Extract the (x, y) coordinate from the center of the cell holding the provided text.  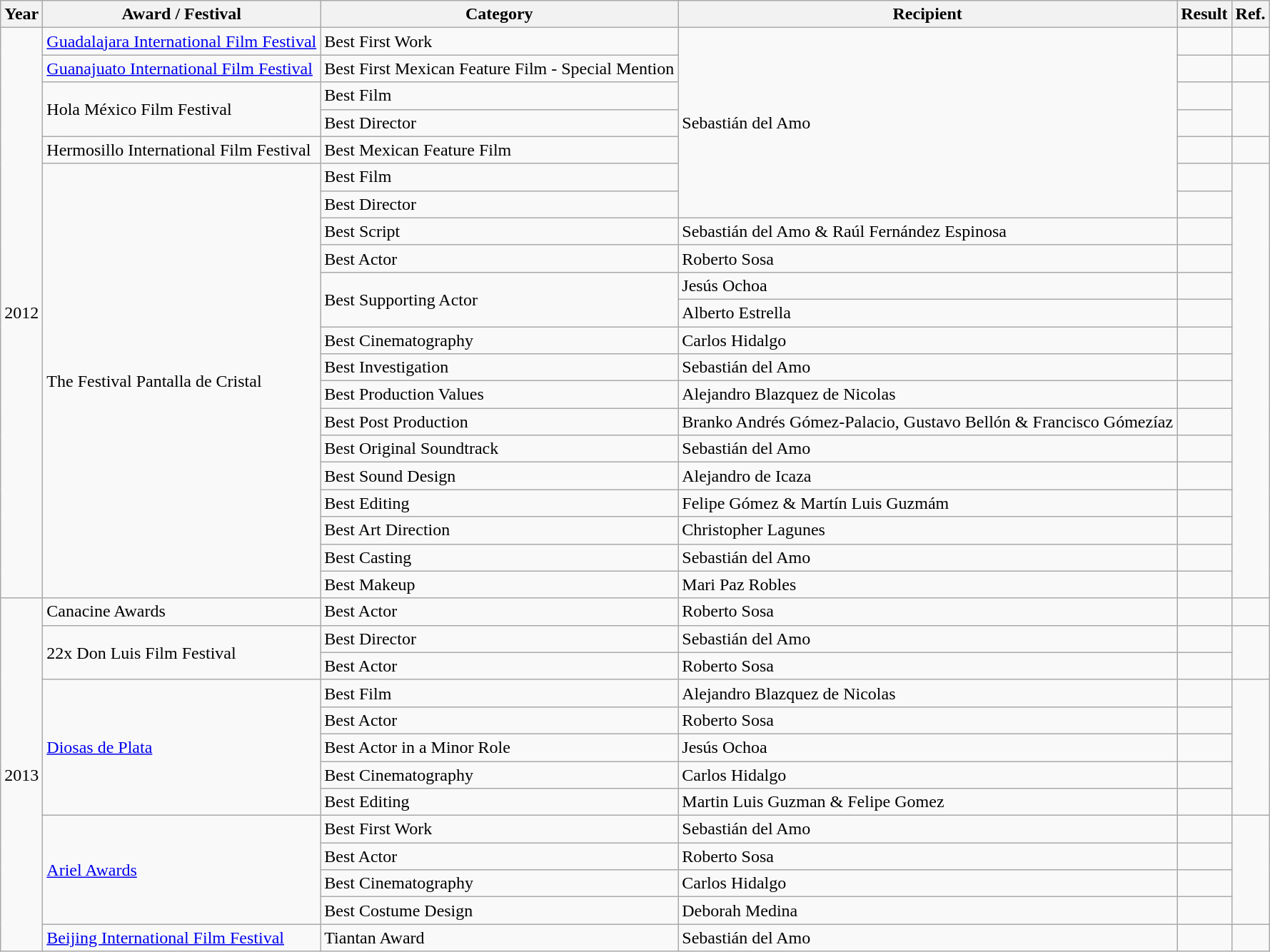
Deborah Medina (928, 911)
Branko Andrés Gómez-Palacio, Gustavo Bellón & Francisco Gómezíaz (928, 422)
Best First Mexican Feature Film - Special Mention (500, 69)
Diosas de Plata (181, 747)
2013 (21, 775)
Alberto Estrella (928, 313)
Best Investigation (500, 368)
Best Art Direction (500, 530)
Best Original Soundtrack (500, 449)
Best Costume Design (500, 911)
Christopher Lagunes (928, 530)
Hermosillo International Film Festival (181, 150)
Best Post Production (500, 422)
Ariel Awards (181, 870)
Best Makeup (500, 584)
Best Casting (500, 557)
Best Script (500, 231)
Award / Festival (181, 14)
Canacine Awards (181, 612)
Best Mexican Feature Film (500, 150)
Best Sound Design (500, 476)
Result (1204, 14)
Category (500, 14)
Guanajuato International Film Festival (181, 69)
Best Actor in a Minor Role (500, 747)
Mari Paz Robles (928, 584)
Recipient (928, 14)
Tiantan Award (500, 938)
Year (21, 14)
Felipe Gómez & Martín Luis Guzmám (928, 503)
Best Production Values (500, 395)
Ref. (1251, 14)
Martin Luis Guzman & Felipe Gomez (928, 802)
Sebastián del Amo & Raúl Fernández Espinosa (928, 231)
Guadalajara International Film Festival (181, 41)
Alejandro de Icaza (928, 476)
Best Supporting Actor (500, 299)
Beijing International Film Festival (181, 938)
The Festival Pantalla de Cristal (181, 381)
22x Don Luis Film Festival (181, 652)
2012 (21, 313)
Hola México Film Festival (181, 109)
